Return (X, Y) of the center of cell containing provided text 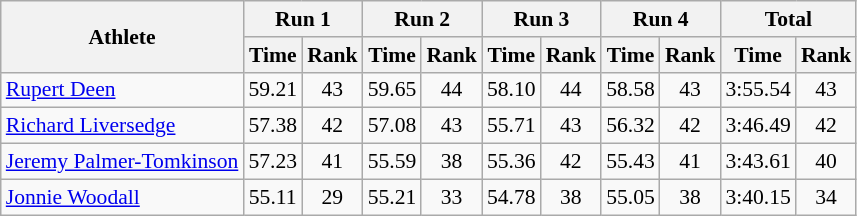
Run 1 (302, 19)
Jeremy Palmer-Tomkinson (122, 162)
56.32 (630, 126)
59.21 (272, 90)
3:55.54 (758, 90)
40 (826, 162)
29 (332, 197)
3:43.61 (758, 162)
55.21 (392, 197)
Run 2 (422, 19)
58.58 (630, 90)
59.65 (392, 90)
55.05 (630, 197)
Run 3 (542, 19)
54.78 (512, 197)
Jonnie Woodall (122, 197)
55.11 (272, 197)
Richard Liversedge (122, 126)
Athlete (122, 36)
57.38 (272, 126)
34 (826, 197)
Rupert Deen (122, 90)
55.36 (512, 162)
Total (788, 19)
57.23 (272, 162)
57.08 (392, 126)
33 (452, 197)
3:46.49 (758, 126)
55.59 (392, 162)
Run 4 (660, 19)
58.10 (512, 90)
3:40.15 (758, 197)
55.43 (630, 162)
55.71 (512, 126)
